Extract the [X, Y] coordinate from the center of the cell holding the provided text.  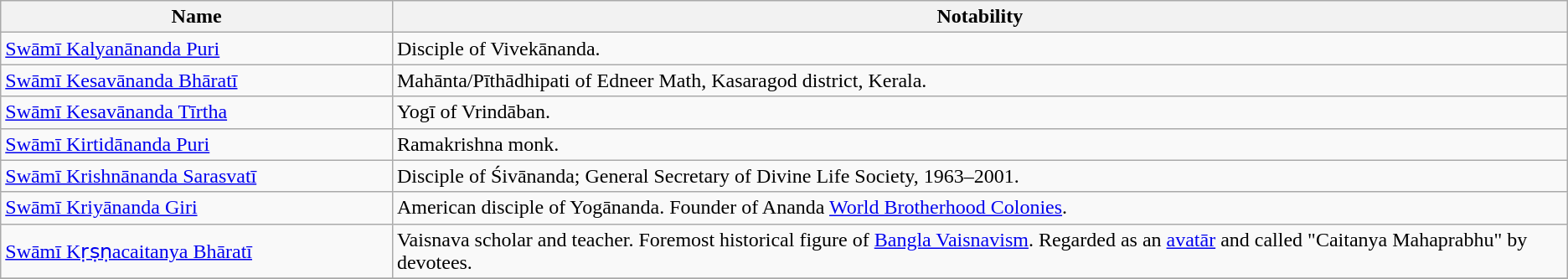
Vaisnava scholar and teacher. Foremost historical figure of Bangla Vaisnavism. Regarded as an avatār and called "Caitanya Mahaprabhu" by devotees. [980, 251]
Disciple of Śivānanda; General Secretary of Divine Life Society, 1963–2001. [980, 176]
Swāmī Kalyanānanda Puri [197, 49]
Swāmī Krishnānanda Sarasvatī [197, 176]
Notability [980, 17]
Ramakrishna monk. [980, 144]
Disciple of Vivekānanda. [980, 49]
Name [197, 17]
Swāmī Kesavānanda Tīrtha [197, 112]
Swāmī Kirtidānanda Puri [197, 144]
Swāmī Kṛṣṇacaitanya Bhāratī [197, 251]
Swāmī Kriyānanda Giri [197, 208]
Yogī of Vrindāban. [980, 112]
Swāmī Kesavānanda Bhāratī [197, 80]
American disciple of Yogānanda. Founder of Ananda World Brotherhood Colonies. [980, 208]
Mahānta/Pīthādhipati of Edneer Math, Kasaragod district, Kerala. [980, 80]
